For the text-containing cell, return its midpoint in [X, Y] coordinate format. 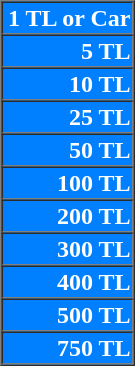
10 TL [68, 84]
750 TL [68, 348]
500 TL [68, 314]
400 TL [68, 282]
5 TL [68, 50]
50 TL [68, 150]
300 TL [68, 248]
100 TL [68, 182]
25 TL [68, 116]
1 TL or Car [68, 18]
200 TL [68, 216]
